Locate the cell with the specified text and output its [X, Y] center coordinate. 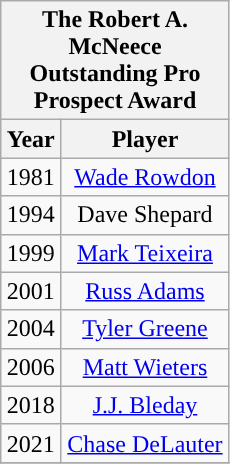
Dave Shepard [146, 215]
Matt Wieters [146, 367]
J.J. Bleday [146, 405]
1994 [31, 215]
The Robert A. McNeece Outstanding Pro Prospect Award [116, 60]
Mark Teixeira [146, 253]
2021 [31, 443]
2001 [31, 291]
2018 [31, 405]
Player [146, 139]
Wade Rowdon [146, 177]
1981 [31, 177]
Tyler Greene [146, 329]
Russ Adams [146, 291]
1999 [31, 253]
2004 [31, 329]
Year [31, 139]
2006 [31, 367]
Chase DeLauter [146, 443]
